Identify which cell holds the provided text, then report its (x, y) central coordinate. 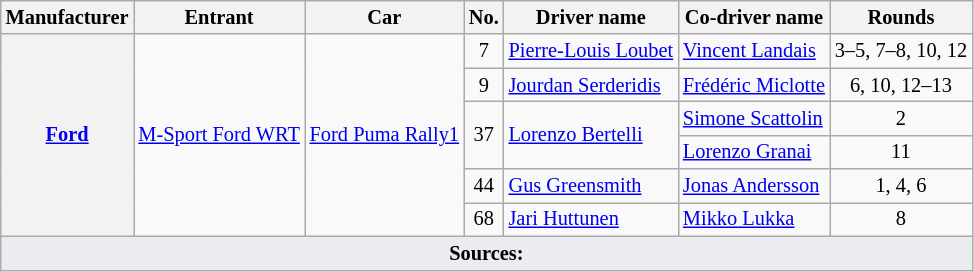
Jourdan Serderidis (591, 85)
3–5, 7–8, 10, 12 (901, 51)
Pierre-Louis Loubet (591, 51)
Driver name (591, 17)
68 (484, 219)
Sources: (486, 253)
Co-driver name (754, 17)
Ford Puma Rally1 (384, 135)
Manufacturer (68, 17)
Mikko Lukka (754, 219)
Rounds (901, 17)
44 (484, 186)
M-Sport Ford WRT (220, 135)
2 (901, 118)
Jari Huttunen (591, 219)
Lorenzo Bertelli (591, 134)
Gus Greensmith (591, 186)
Car (384, 17)
7 (484, 51)
9 (484, 85)
Vincent Landais (754, 51)
Lorenzo Granai (754, 152)
Jonas Andersson (754, 186)
Simone Scattolin (754, 118)
No. (484, 17)
1, 4, 6 (901, 186)
Ford (68, 135)
Frédéric Miclotte (754, 85)
Entrant (220, 17)
8 (901, 219)
37 (484, 134)
11 (901, 152)
6, 10, 12–13 (901, 85)
